Output the (x, y) coordinate of the center of the cell containing the given text.  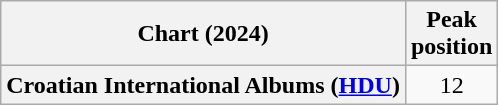
12 (451, 85)
Croatian International Albums (HDU) (204, 85)
Peakposition (451, 34)
Chart (2024) (204, 34)
